Determine the (x, y) coordinate at the center of the cell enclosing the given text.  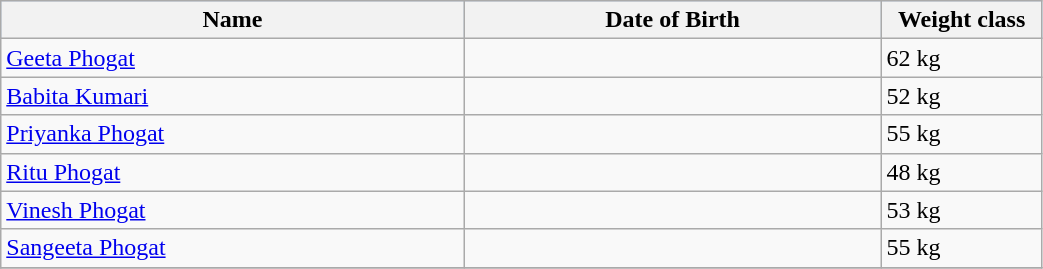
Vinesh Phogat (232, 210)
Sangeeta Phogat (232, 248)
Geeta Phogat (232, 58)
Priyanka Phogat (232, 134)
Babita Kumari (232, 96)
Name (232, 20)
52 kg (962, 96)
62 kg (962, 58)
Weight class (962, 20)
Date of Birth (672, 20)
48 kg (962, 172)
53 kg (962, 210)
Ritu Phogat (232, 172)
